Pinpoint the cell where the given text exists, returning its [x, y] midpoint coordinate. 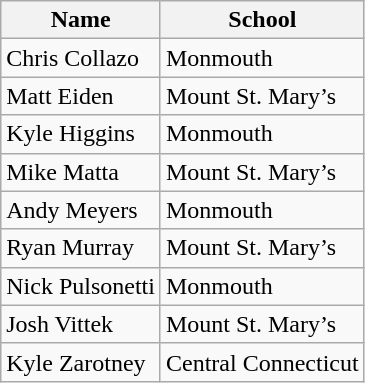
Ryan Murray [81, 248]
Kyle Higgins [81, 134]
School [262, 20]
Matt Eiden [81, 96]
Mike Matta [81, 172]
Name [81, 20]
Andy Meyers [81, 210]
Chris Collazo [81, 58]
Nick Pulsonetti [81, 286]
Josh Vittek [81, 324]
Central Connecticut [262, 362]
Kyle Zarotney [81, 362]
